Output the (x, y) coordinate of the center of the cell containing the given text.  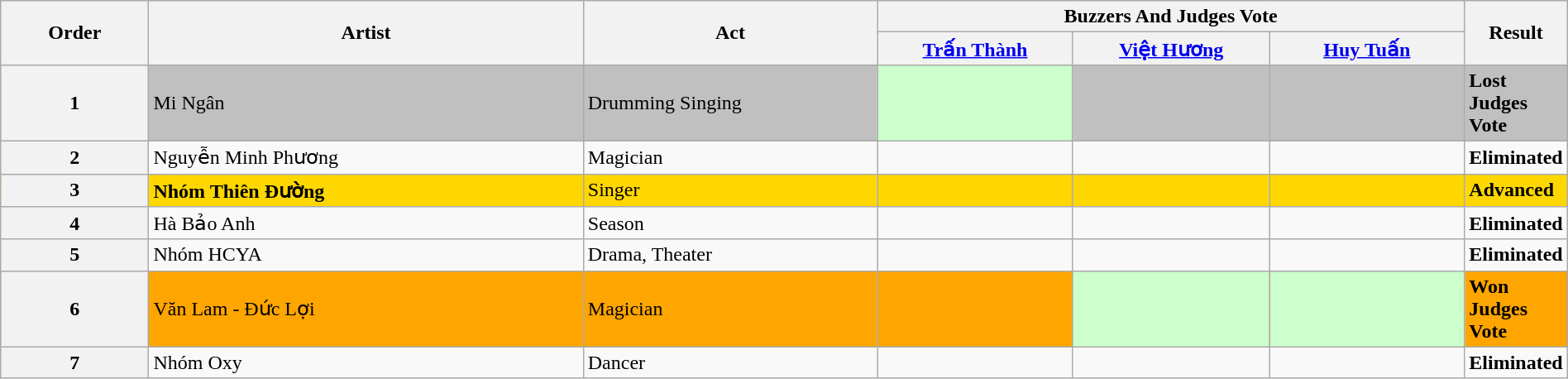
Hà Bảo Anh (366, 223)
4 (74, 223)
Nguyễn Minh Phương (366, 157)
Season (729, 223)
2 (74, 157)
5 (74, 255)
6 (74, 309)
Nhóm Thiên Đường (366, 190)
Drama, Theater (729, 255)
Trấn Thành (974, 49)
Huy Tuấn (1367, 49)
Artist (366, 33)
Won Judges Vote (1516, 309)
Result (1516, 33)
Mi Ngân (366, 103)
Advanced (1516, 190)
Singer (729, 190)
Order (74, 33)
Việt Hương (1171, 49)
Lost Judges Vote (1516, 103)
3 (74, 190)
Drumming Singing (729, 103)
1 (74, 103)
Act (729, 33)
7 (74, 362)
Dancer (729, 362)
Buzzers And Judges Vote (1170, 17)
Nhóm Oxy (366, 362)
Văn Lam - Đức Lợi (366, 309)
Nhóm HCYA (366, 255)
